Search for the cell housing the specified text and yield its [x, y] center coordinate. 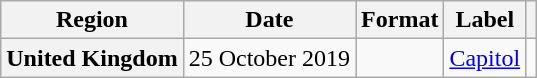
Label [485, 20]
United Kingdom [92, 58]
Region [92, 20]
Format [400, 20]
Capitol [485, 58]
Date [269, 20]
25 October 2019 [269, 58]
